Find where the given text appears and provide that cell's center as [X, Y] coordinate. 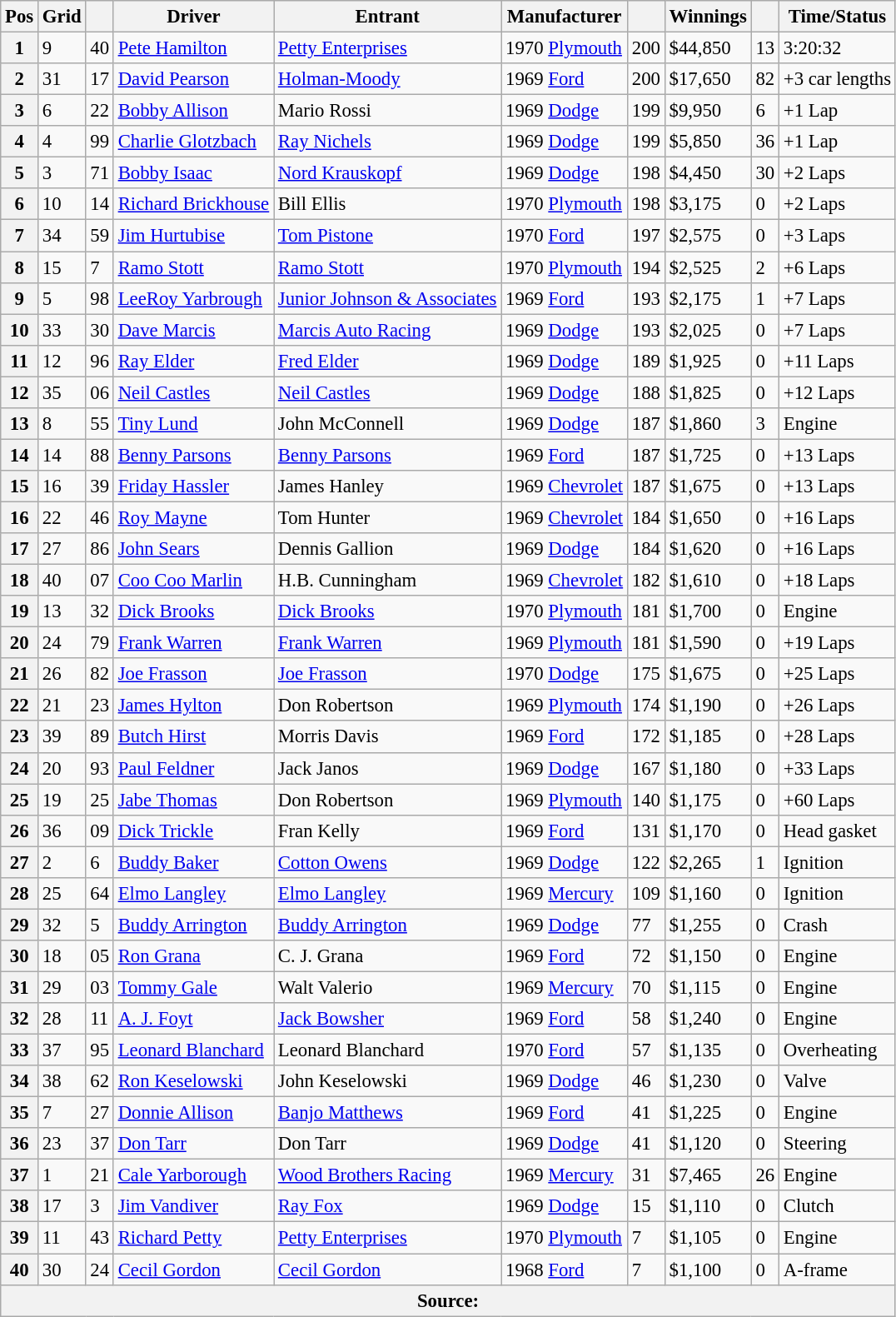
$1,190 [708, 706]
Bobby Allison [193, 111]
$2,265 [708, 862]
Junior Johnson & Associates [388, 298]
Buddy Baker [193, 862]
+11 Laps [837, 361]
+60 Laps [837, 800]
Ray Fox [388, 1207]
Pete Hamilton [193, 48]
172 [646, 737]
194 [646, 267]
Paul Feldner [193, 768]
Ray Elder [193, 361]
Crash [837, 925]
189 [646, 361]
Driver [193, 17]
$1,185 [708, 737]
$44,850 [708, 48]
Entrant [388, 17]
$1,170 [708, 831]
James Hylton [193, 706]
Winnings [708, 17]
$1,180 [708, 768]
C. J. Grana [388, 956]
Jack Janos [388, 768]
1970 Dodge [565, 674]
David Pearson [193, 79]
Cale Yarborough [193, 1175]
+25 Laps [837, 674]
Steering [837, 1144]
$1,100 [708, 1270]
H.B. Cunningham [388, 581]
Nord Krauskopf [388, 173]
Tiny Lund [193, 424]
$1,135 [708, 1050]
Cotton Owens [388, 862]
+3 car lengths [837, 79]
+33 Laps [837, 768]
89 [100, 737]
$1,110 [708, 1207]
Grid [62, 17]
131 [646, 831]
John McConnell [388, 424]
$1,115 [708, 987]
A-frame [837, 1270]
$17,650 [708, 79]
$1,700 [708, 611]
43 [100, 1238]
167 [646, 768]
06 [100, 392]
$1,240 [708, 1019]
09 [100, 831]
Friday Hassler [193, 486]
Jim Vandiver [193, 1207]
+26 Laps [837, 706]
$2,575 [708, 236]
174 [646, 706]
Clutch [837, 1207]
55 [100, 424]
+19 Laps [837, 643]
98 [100, 298]
$1,230 [708, 1081]
Overheating [837, 1050]
Mario Rossi [388, 111]
$1,725 [708, 455]
$5,850 [708, 142]
A. J. Foyt [193, 1019]
$1,175 [708, 800]
197 [646, 236]
Jabe Thomas [193, 800]
58 [646, 1019]
$1,825 [708, 392]
Wood Brothers Racing [388, 1175]
Morris Davis [388, 737]
Roy Mayne [193, 517]
$1,925 [708, 361]
$1,590 [708, 643]
+6 Laps [837, 267]
86 [100, 549]
$2,175 [708, 298]
175 [646, 674]
+3 Laps [837, 236]
122 [646, 862]
93 [100, 768]
1968 Ford [565, 1270]
Ron Keselowski [193, 1081]
109 [646, 894]
188 [646, 392]
88 [100, 455]
James Hanley [388, 486]
Charlie Glotzbach [193, 142]
Fred Elder [388, 361]
71 [100, 173]
07 [100, 581]
3:20:32 [837, 48]
Coo Coo Marlin [193, 581]
Manufacturer [565, 17]
Fran Kelly [388, 831]
Tommy Gale [193, 987]
Richard Petty [193, 1238]
Butch Hirst [193, 737]
Richard Brickhouse [193, 204]
Tom Pistone [388, 236]
Walt Valerio [388, 987]
+12 Laps [837, 392]
Jim Hurtubise [193, 236]
$1,120 [708, 1144]
$1,860 [708, 424]
Bill Ellis [388, 204]
Valve [837, 1081]
Donnie Allison [193, 1113]
Head gasket [837, 831]
$4,450 [708, 173]
$1,105 [708, 1238]
Ron Grana [193, 956]
Dick Trickle [193, 831]
Banjo Matthews [388, 1113]
Source: [448, 1300]
$2,525 [708, 267]
Holman-Moody [388, 79]
62 [100, 1081]
$2,025 [708, 330]
70 [646, 987]
Marcis Auto Racing [388, 330]
05 [100, 956]
$1,610 [708, 581]
+28 Laps [837, 737]
79 [100, 643]
Tom Hunter [388, 517]
Pos [20, 17]
96 [100, 361]
LeeRoy Yarbrough [193, 298]
John Sears [193, 549]
$1,650 [708, 517]
$9,950 [708, 111]
99 [100, 142]
Ray Nichels [388, 142]
59 [100, 236]
72 [646, 956]
$1,255 [708, 925]
$1,160 [708, 894]
$1,150 [708, 956]
03 [100, 987]
$3,175 [708, 204]
140 [646, 800]
Bobby Isaac [193, 173]
95 [100, 1050]
64 [100, 894]
Time/Status [837, 17]
$7,465 [708, 1175]
$1,620 [708, 549]
Jack Bowsher [388, 1019]
77 [646, 925]
$1,225 [708, 1113]
Dennis Gallion [388, 549]
John Keselowski [388, 1081]
57 [646, 1050]
Dave Marcis [193, 330]
+18 Laps [837, 581]
182 [646, 581]
